For the text-containing cell, return its midpoint in [X, Y] coordinate format. 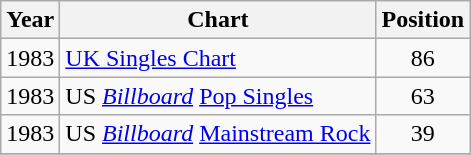
Year [30, 20]
63 [423, 96]
39 [423, 134]
Chart [218, 20]
Position [423, 20]
US Billboard Mainstream Rock [218, 134]
US Billboard Pop Singles [218, 96]
86 [423, 58]
UK Singles Chart [218, 58]
